Find where the given text appears and provide that cell's center as [X, Y] coordinate. 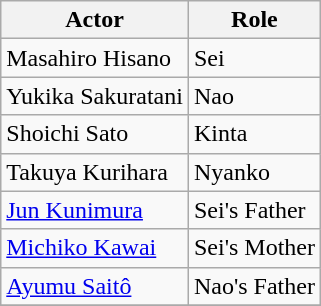
Nao's Father [254, 286]
Nyanko [254, 172]
Ayumu Saitô [95, 286]
Role [254, 20]
Sei's Father [254, 210]
Sei [254, 58]
Nao [254, 96]
Sei's Mother [254, 248]
Yukika Sakuratani [95, 96]
Takuya Kurihara [95, 172]
Michiko Kawai [95, 248]
Masahiro Hisano [95, 58]
Jun Kunimura [95, 210]
Kinta [254, 134]
Actor [95, 20]
Shoichi Sato [95, 134]
